Pinpoint the cell where the given text exists, returning its (x, y) midpoint coordinate. 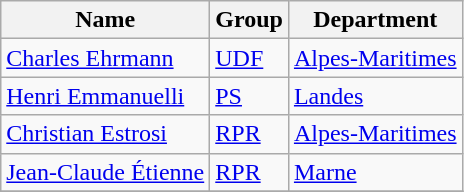
Group (250, 20)
Charles Ehrmann (106, 58)
Christian Estrosi (106, 134)
Henri Emmanuelli (106, 96)
Jean-Claude Étienne (106, 172)
UDF (250, 58)
PS (250, 96)
Department (375, 20)
Name (106, 20)
Marne (375, 172)
Landes (375, 96)
